Pinpoint the cell where the given text exists, returning its (x, y) midpoint coordinate. 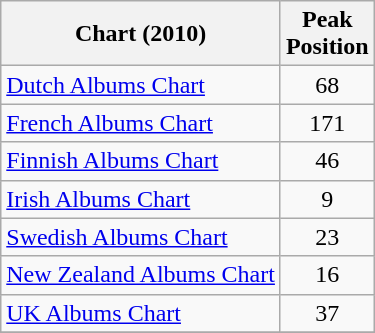
23 (327, 237)
37 (327, 313)
New Zealand Albums Chart (141, 275)
16 (327, 275)
Irish Albums Chart (141, 199)
9 (327, 199)
68 (327, 85)
Dutch Albums Chart (141, 85)
UK Albums Chart (141, 313)
Chart (2010) (141, 34)
French Albums Chart (141, 123)
46 (327, 161)
Swedish Albums Chart (141, 237)
171 (327, 123)
Peak Position (327, 34)
Finnish Albums Chart (141, 161)
